For the text-containing cell, return its midpoint in [X, Y] coordinate format. 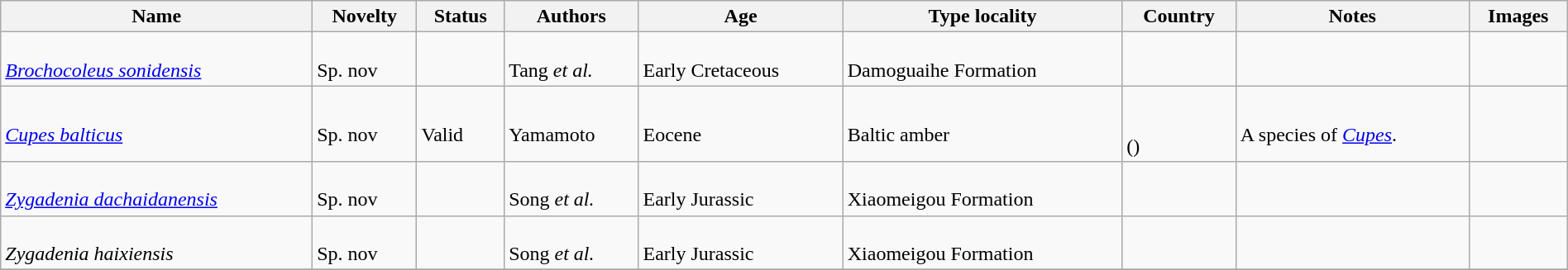
Early Cretaceous [741, 59]
Eocene [741, 124]
Status [461, 17]
Type locality [982, 17]
Age [741, 17]
Baltic amber [982, 124]
Notes [1352, 17]
Yamamoto [571, 124]
Country [1179, 17]
() [1179, 124]
Images [1518, 17]
A species of Cupes. [1352, 124]
Damoguaihe Formation [982, 59]
Authors [571, 17]
Name [157, 17]
Tang et al. [571, 59]
Valid [461, 124]
Zygadenia dachaidanensis [157, 188]
Zygadenia haixiensis [157, 243]
Brochocoleus sonidensis [157, 59]
Cupes balticus [157, 124]
Novelty [365, 17]
